Return the (X, Y) coordinate for the center point of the cell that contains the specified text.  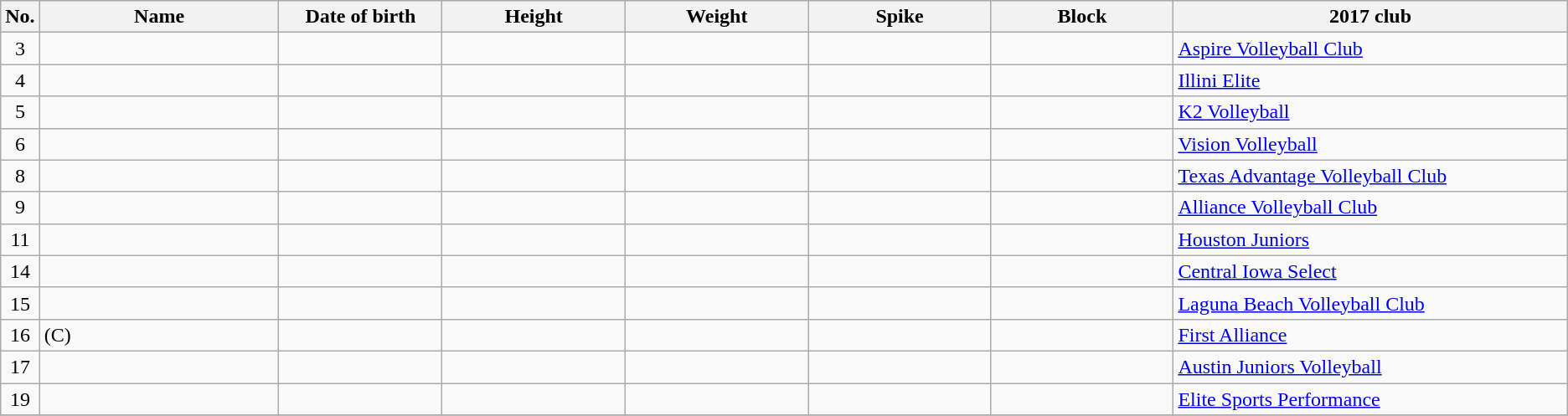
Central Iowa Select (1370, 271)
14 (20, 271)
11 (20, 239)
Alliance Volleyball Club (1370, 208)
19 (20, 399)
2017 club (1370, 17)
K2 Volleyball (1370, 112)
Spike (900, 17)
Austin Juniors Volleyball (1370, 367)
Laguna Beach Volleyball Club (1370, 303)
Height (534, 17)
Houston Juniors (1370, 239)
No. (20, 17)
15 (20, 303)
5 (20, 112)
Illini Elite (1370, 80)
17 (20, 367)
Weight (717, 17)
6 (20, 144)
16 (20, 335)
First Alliance (1370, 335)
Block (1082, 17)
Elite Sports Performance (1370, 399)
Name (159, 17)
9 (20, 208)
Date of birth (360, 17)
Aspire Volleyball Club (1370, 49)
8 (20, 176)
(C) (159, 335)
Texas Advantage Volleyball Club (1370, 176)
Vision Volleyball (1370, 144)
4 (20, 80)
3 (20, 49)
